Scan for the cell matching the given text and deliver its (x, y) coordinate at center. 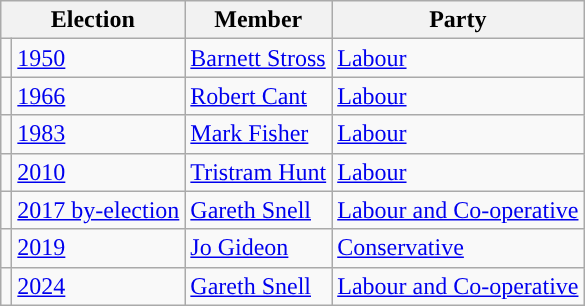
2019 (98, 248)
2017 by-election (98, 210)
1966 (98, 96)
Jo Gideon (258, 248)
Conservative (458, 248)
1950 (98, 58)
Robert Cant (258, 96)
1983 (98, 134)
2024 (98, 286)
Election (93, 20)
2010 (98, 172)
Tristram Hunt (258, 172)
Mark Fisher (258, 134)
Barnett Stross (258, 58)
Member (258, 20)
Party (458, 20)
